Detect which cell encompasses the target text, then output its (x, y) center coordinate. 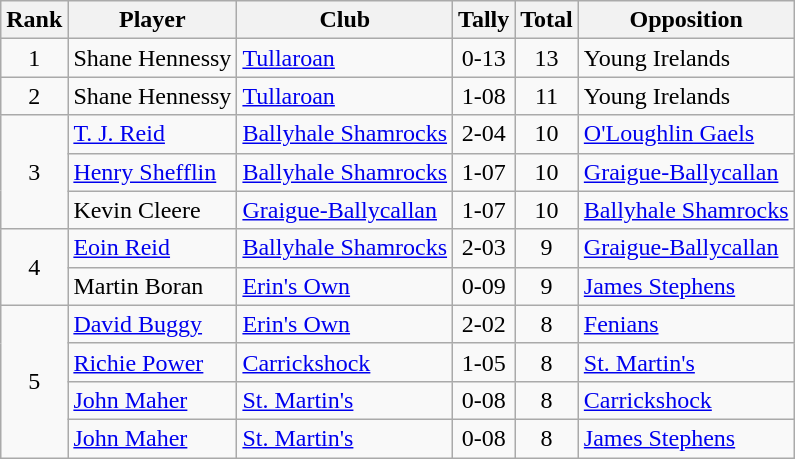
2-03 (484, 248)
Richie Power (152, 362)
Club (345, 20)
0-09 (484, 286)
Rank (34, 20)
4 (34, 267)
1-08 (484, 96)
3 (34, 172)
O'Loughlin Gaels (686, 134)
Tally (484, 20)
Henry Shefflin (152, 172)
1 (34, 58)
2-02 (484, 324)
1-05 (484, 362)
T. J. Reid (152, 134)
2 (34, 96)
0-13 (484, 58)
Eoin Reid (152, 248)
5 (34, 381)
2-04 (484, 134)
Total (547, 20)
Martin Boran (152, 286)
David Buggy (152, 324)
Opposition (686, 20)
Player (152, 20)
11 (547, 96)
Fenians (686, 324)
13 (547, 58)
Kevin Cleere (152, 210)
